Output the [x, y] coordinate of the center of the cell containing the given text.  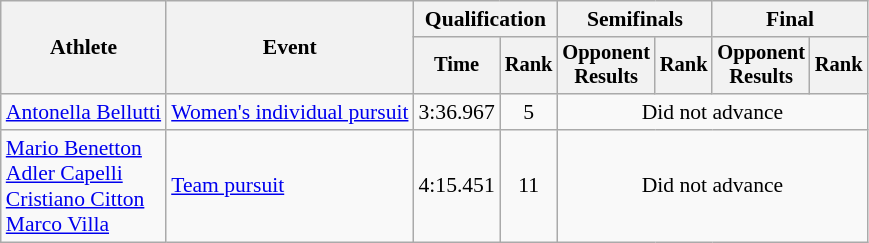
Time [456, 66]
Women's individual pursuit [290, 112]
Final [790, 19]
4:15.451 [456, 186]
Semifinals [634, 19]
3:36.967 [456, 112]
11 [529, 186]
Mario Benetton Adler Capelli Cristiano Citton Marco Villa [84, 186]
Event [290, 48]
Athlete [84, 48]
Team pursuit [290, 186]
Antonella Bellutti [84, 112]
5 [529, 112]
Qualification [485, 19]
